Provide the [x, y] coordinate of the cell's center where the given text is located.  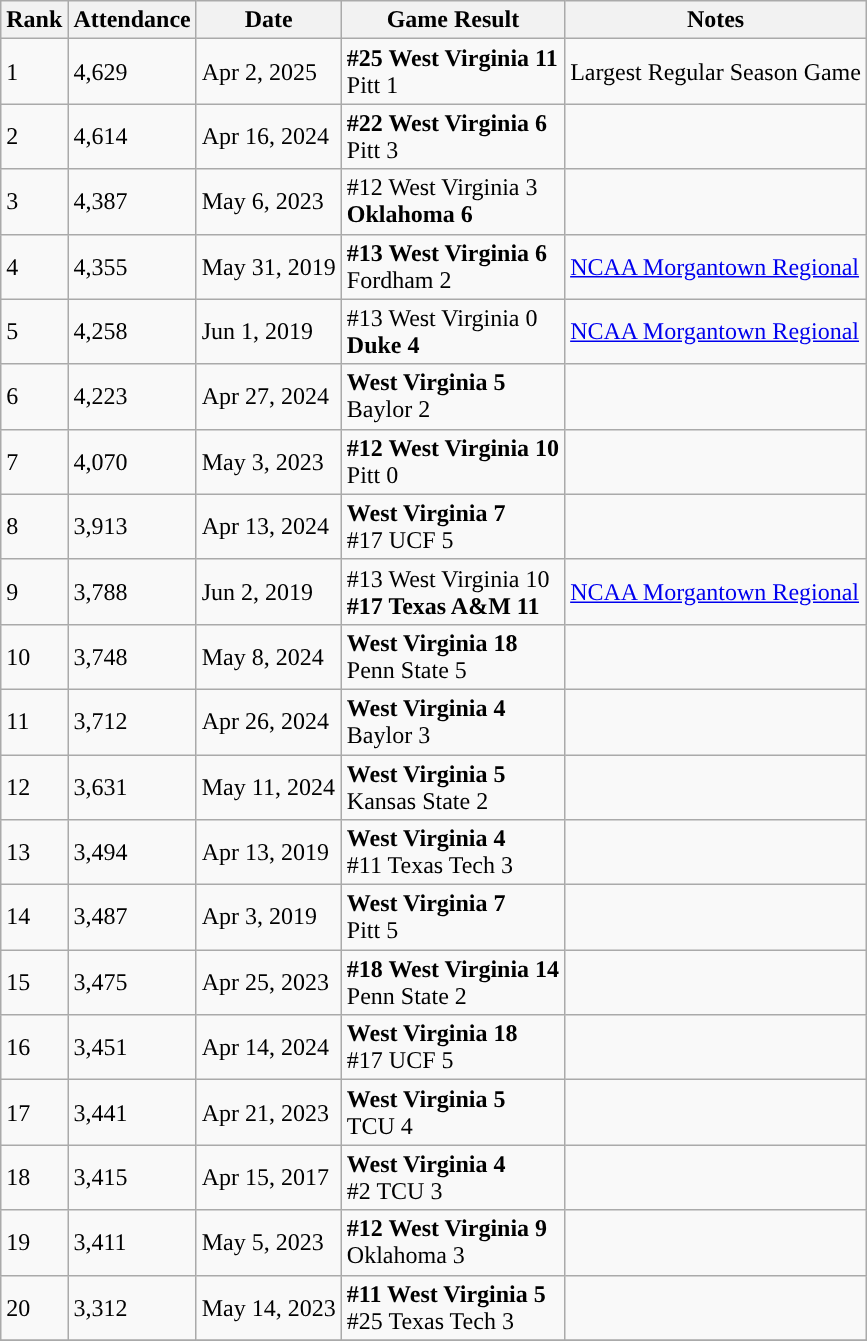
16 [34, 1048]
West Virginia 4 #2 TCU 3 [452, 1178]
2 [34, 136]
May 31, 2019 [268, 266]
Apr 15, 2017 [268, 1178]
4,629 [132, 72]
17 [34, 1112]
3,415 [132, 1178]
5 [34, 332]
Apr 3, 2019 [268, 918]
#22 West Virginia 6 Pitt 3 [452, 136]
#18 West Virginia 14 Penn State 2 [452, 982]
14 [34, 918]
West Virginia 18 #17 UCF 5 [452, 1048]
West Virginia 5 TCU 4 [452, 1112]
Game Result [452, 20]
8 [34, 526]
May 8, 2024 [268, 656]
#25 West Virginia 11 Pitt 1 [452, 72]
May 5, 2023 [268, 1242]
3,441 [132, 1112]
Jun 2, 2019 [268, 592]
4,258 [132, 332]
15 [34, 982]
Attendance [132, 20]
Date [268, 20]
3,451 [132, 1048]
Notes [716, 20]
Rank [34, 20]
3,487 [132, 918]
May 6, 2023 [268, 202]
3,913 [132, 526]
Apr 14, 2024 [268, 1048]
3,475 [132, 982]
7 [34, 462]
1 [34, 72]
10 [34, 656]
3,788 [132, 592]
4 [34, 266]
19 [34, 1242]
Apr 2, 2025 [268, 72]
Apr 21, 2023 [268, 1112]
May 3, 2023 [268, 462]
3,631 [132, 786]
West Virginia 4 #11 Texas Tech 3 [452, 852]
4,387 [132, 202]
#11 West Virginia 5 #25 Texas Tech 3 [452, 1308]
3 [34, 202]
#13 West Virginia 10 #17 Texas A&M 11 [452, 592]
#12 West Virginia 3 Oklahoma 6 [452, 202]
9 [34, 592]
3,312 [132, 1308]
West Virginia 4 Baylor 3 [452, 722]
3,494 [132, 852]
18 [34, 1178]
West Virginia 7 Pitt 5 [452, 918]
Apr 13, 2024 [268, 526]
#13 West Virginia 6 Fordham 2 [452, 266]
#13 West Virginia 0 Duke 4 [452, 332]
3,748 [132, 656]
6 [34, 396]
Jun 1, 2019 [268, 332]
May 11, 2024 [268, 786]
4,070 [132, 462]
3,411 [132, 1242]
#12 West Virginia 10 Pitt 0 [452, 462]
20 [34, 1308]
Apr 13, 2019 [268, 852]
Apr 27, 2024 [268, 396]
Largest Regular Season Game [716, 72]
4,614 [132, 136]
West Virginia 18 Penn State 5 [452, 656]
12 [34, 786]
Apr 25, 2023 [268, 982]
13 [34, 852]
11 [34, 722]
May 14, 2023 [268, 1308]
West Virginia 5 Kansas State 2 [452, 786]
3,712 [132, 722]
West Virginia 7 #17 UCF 5 [452, 526]
Apr 16, 2024 [268, 136]
West Virginia 5 Baylor 2 [452, 396]
4,355 [132, 266]
#12 West Virginia 9 Oklahoma 3 [452, 1242]
4,223 [132, 396]
Apr 26, 2024 [268, 722]
